Provide the [x, y] coordinate of the cell's center where the given text is located.  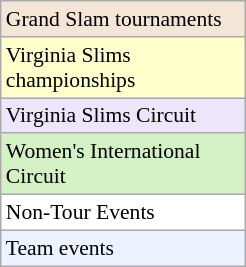
Grand Slam tournaments [124, 19]
Virginia Slims championships [124, 68]
Team events [124, 248]
Non-Tour Events [124, 213]
Virginia Slims Circuit [124, 116]
Women's International Circuit [124, 164]
